Determine the (X, Y) coordinate at the center of the cell enclosing the given text.  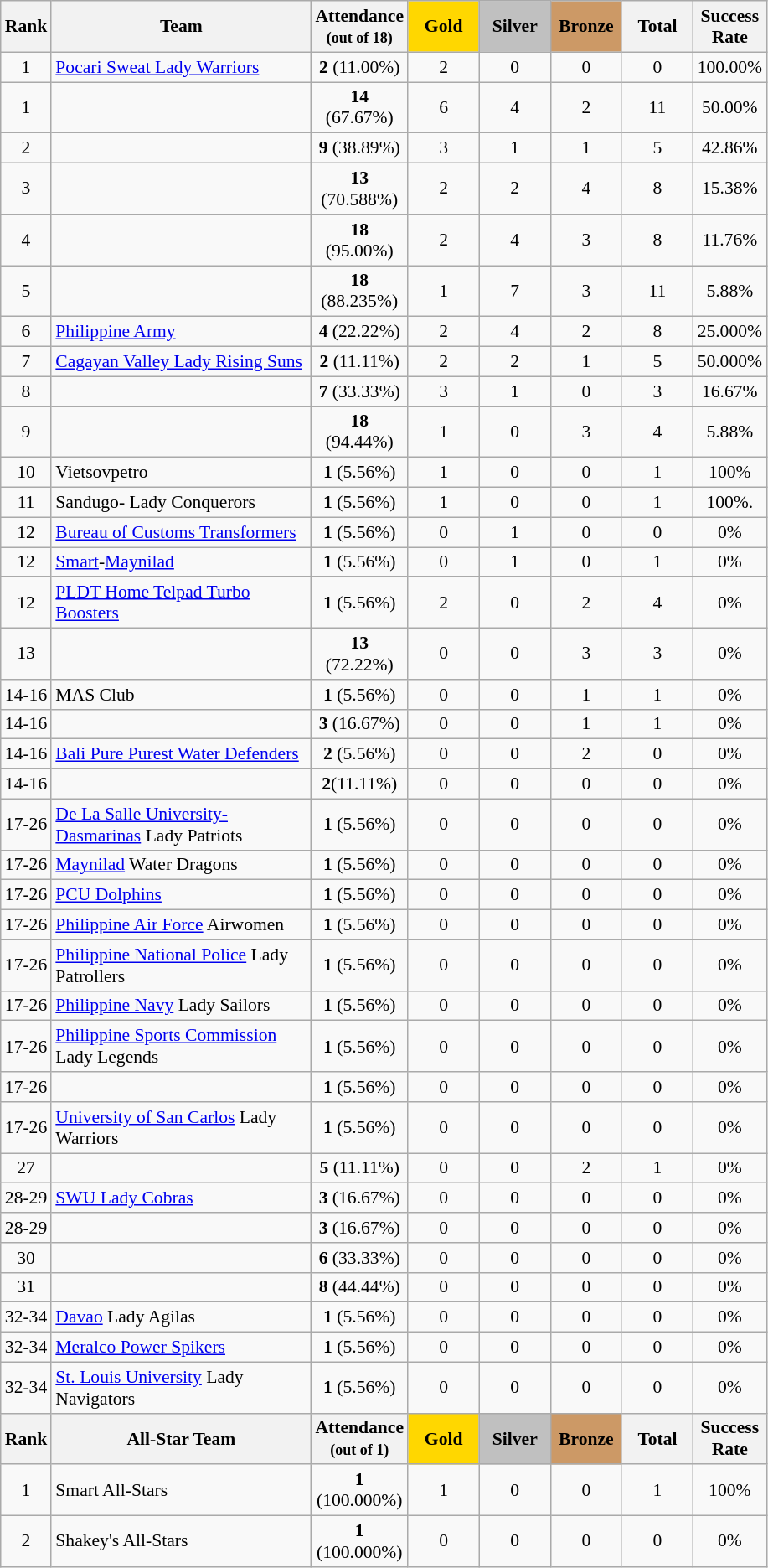
16.67% (730, 391)
Bureau of Customs Transformers (181, 532)
100.00% (730, 67)
Bali Pure Purest Water Defenders (181, 754)
31 (27, 1287)
13 (72.22%) (359, 654)
Philippine Sports Commission Lady Legends (181, 1046)
Pocari Sweat Lady Warriors (181, 67)
9 (27, 432)
2(11.11%) (359, 784)
25.000% (730, 332)
PCU Dolphins (181, 895)
All-Star Team (181, 1438)
Philippine Air Force Airwomen (181, 925)
7 (33.33%) (359, 391)
PLDT Home Telpad Turbo Boosters (181, 603)
18 (94.44%) (359, 432)
Cagayan Valley Lady Rising Suns (181, 362)
Vietsovpetro (181, 473)
6 (33.33%) (359, 1258)
St. Louis University Lady Navigators (181, 1388)
13 (70.588%) (359, 189)
Shakey's All-Stars (181, 1542)
Smart-Maynilad (181, 562)
Smart All-Stars (181, 1490)
13 (27, 654)
18 (88.235%) (359, 292)
Attendance(out of 18) (359, 27)
4 (22.22%) (359, 332)
9 (38.89%) (359, 148)
Davao Lady Agilas (181, 1317)
Sandugo- Lady Conquerors (181, 503)
Meralco Power Spikers (181, 1348)
MAS Club (181, 695)
2 (11.00%) (359, 67)
11.76% (730, 240)
27 (27, 1168)
100%. (730, 503)
10 (27, 473)
Philippine Navy Lady Sailors (181, 1006)
Attendance(out of 1) (359, 1438)
50.000% (730, 362)
8 (44.44%) (359, 1287)
SWU Lady Cobras (181, 1198)
2 (11.11%) (359, 362)
University of San Carlos Lady Warriors (181, 1128)
15.38% (730, 189)
14 (67.67%) (359, 107)
5 (11.11%) (359, 1168)
50.00% (730, 107)
Philippine National Police Lady Patrollers (181, 965)
Philippine Army (181, 332)
Team (181, 27)
30 (27, 1258)
Maynilad Water Dragons (181, 865)
42.86% (730, 148)
De La Salle University-Dasmarinas Lady Patriots (181, 825)
2 (5.56%) (359, 754)
18 (95.00%) (359, 240)
